Locate the cell with the specified text and output its [X, Y] center coordinate. 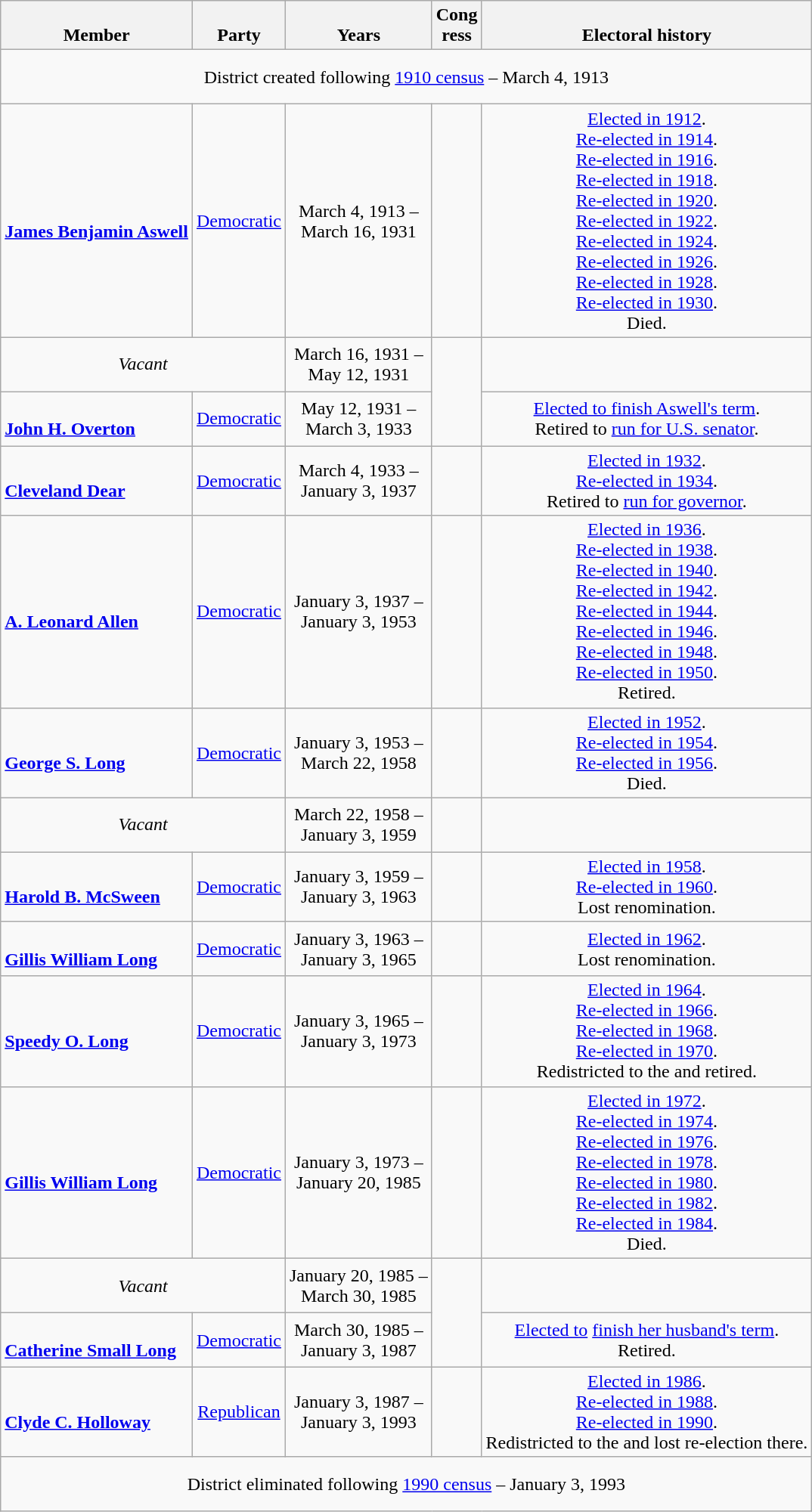
Elected to finish Aswell's term.Retired to run for U.S. senator. [647, 419]
March 16, 1931 –May 12, 1931 [358, 364]
Years [358, 26]
Member [97, 26]
George S. Long [97, 753]
Elected in 1972.Re-elected in 1974.Re-elected in 1976.Re-elected in 1978.Re-elected in 1980.Re-elected in 1982.Re-elected in 1984.Died. [647, 1172]
Party [239, 26]
District created following 1910 census – March 4, 1913 [407, 77]
Clyde C. Holloway [97, 1412]
Elected in 1986.Re-elected in 1988.Re-elected in 1990.Redistricted to the and lost re-election there. [647, 1412]
March 4, 1913 –March 16, 1931 [358, 221]
James Benjamin Aswell [97, 221]
Elected in 1932.Re-elected in 1934.Retired to run for governor. [647, 481]
January 3, 1953 –March 22, 1958 [358, 753]
January 3, 1987 –January 3, 1993 [358, 1412]
Speedy O. Long [97, 1031]
March 30, 1985 –January 3, 1987 [358, 1340]
January 3, 1973 –January 20, 1985 [358, 1172]
Harold B. McSween [97, 887]
January 3, 1963 –January 3, 1965 [358, 949]
Electoral history [647, 26]
John H. Overton [97, 419]
January 20, 1985 –March 30, 1985 [358, 1285]
Cleveland Dear [97, 481]
Elected to finish her husband's term.Retired. [647, 1340]
Republican [239, 1412]
Elected in 1952.Re-elected in 1954.Re-elected in 1956.Died. [647, 753]
March 22, 1958 –January 3, 1959 [358, 825]
Elected in 1958.Re-elected in 1960.Lost renomination. [647, 887]
Elected in 1962.Lost renomination. [647, 949]
Congress [457, 26]
January 3, 1937 –January 3, 1953 [358, 612]
A. Leonard Allen [97, 612]
Elected in 1964.Re-elected in 1966.Re-elected in 1968.Re-elected in 1970.Redistricted to the and retired. [647, 1031]
March 4, 1933 –January 3, 1937 [358, 481]
District eliminated following 1990 census – January 3, 1993 [407, 1484]
May 12, 1931 –March 3, 1933 [358, 419]
January 3, 1965 –January 3, 1973 [358, 1031]
Catherine Small Long [97, 1340]
January 3, 1959 –January 3, 1963 [358, 887]
